Scan for the cell matching the given text and deliver its [X, Y] coordinate at center. 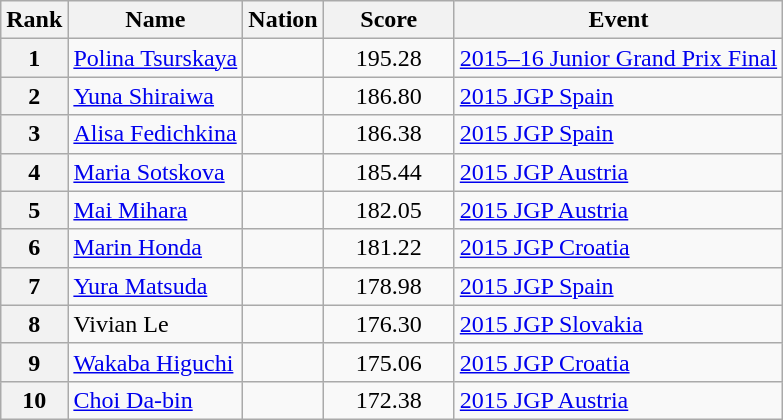
Polina Tsurskaya [156, 58]
Maria Sotskova [156, 172]
8 [34, 324]
5 [34, 210]
186.38 [388, 134]
Vivian Le [156, 324]
9 [34, 362]
172.38 [388, 400]
3 [34, 134]
10 [34, 400]
176.30 [388, 324]
175.06 [388, 362]
Mai Mihara [156, 210]
Event [618, 20]
Marin Honda [156, 248]
Alisa Fedichkina [156, 134]
185.44 [388, 172]
195.28 [388, 58]
2015–16 Junior Grand Prix Final [618, 58]
4 [34, 172]
Nation [283, 20]
7 [34, 286]
Name [156, 20]
Choi Da-bin [156, 400]
182.05 [388, 210]
Yura Matsuda [156, 286]
181.22 [388, 248]
2015 JGP Slovakia [618, 324]
Rank [34, 20]
6 [34, 248]
Wakaba Higuchi [156, 362]
Score [388, 20]
2 [34, 96]
1 [34, 58]
Yuna Shiraiwa [156, 96]
186.80 [388, 96]
178.98 [388, 286]
